Return (X, Y) of the center of cell containing provided text 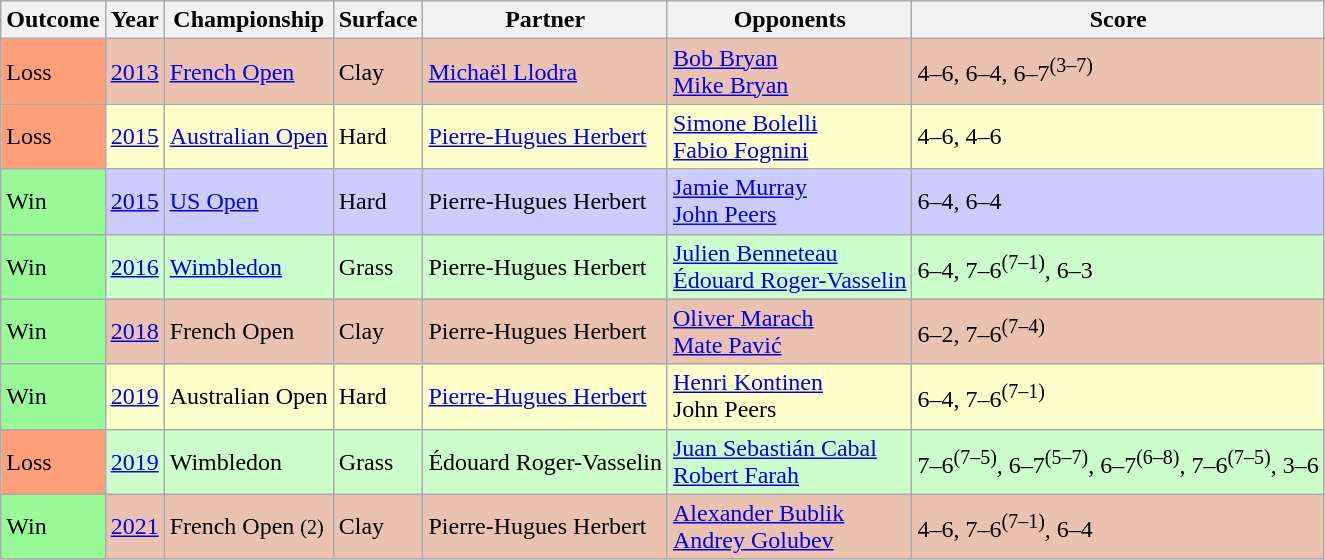
2013 (134, 72)
6–4, 6–4 (1118, 202)
Édouard Roger-Vasselin (546, 462)
2018 (134, 332)
Henri Kontinen John Peers (790, 396)
Year (134, 20)
Surface (378, 20)
2021 (134, 526)
Oliver Marach Mate Pavić (790, 332)
Alexander Bublik Andrey Golubev (790, 526)
Outcome (53, 20)
6–4, 7–6(7–1) (1118, 396)
6–4, 7–6(7–1), 6–3 (1118, 266)
Juan Sebastián Cabal Robert Farah (790, 462)
Championship (248, 20)
Score (1118, 20)
2016 (134, 266)
Julien Benneteau Édouard Roger-Vasselin (790, 266)
Simone Bolelli Fabio Fognini (790, 136)
French Open (2) (248, 526)
US Open (248, 202)
6–2, 7–6(7–4) (1118, 332)
Jamie Murray John Peers (790, 202)
Opponents (790, 20)
4–6, 4–6 (1118, 136)
Bob Bryan Mike Bryan (790, 72)
7–6(7–5), 6–7(5–7), 6–7(6–8), 7–6(7–5), 3–6 (1118, 462)
Partner (546, 20)
Michaël Llodra (546, 72)
4–6, 7–6(7–1), 6–4 (1118, 526)
4–6, 6–4, 6–7(3–7) (1118, 72)
